Find where the given text appears and provide that cell's center as (X, Y) coordinate. 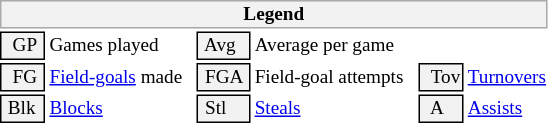
Avg (224, 46)
GP (22, 46)
FG (22, 77)
Assists (506, 108)
A (440, 108)
Tov (440, 77)
Steals (334, 108)
Legend (274, 14)
Stl (224, 108)
Field-goal attempts (334, 77)
Blocks (121, 108)
FGA (224, 77)
Average per game (334, 46)
Games played (121, 46)
Blk (22, 108)
Field-goals made (121, 77)
Turnovers (506, 77)
